Detect which cell encompasses the target text, then output its (x, y) center coordinate. 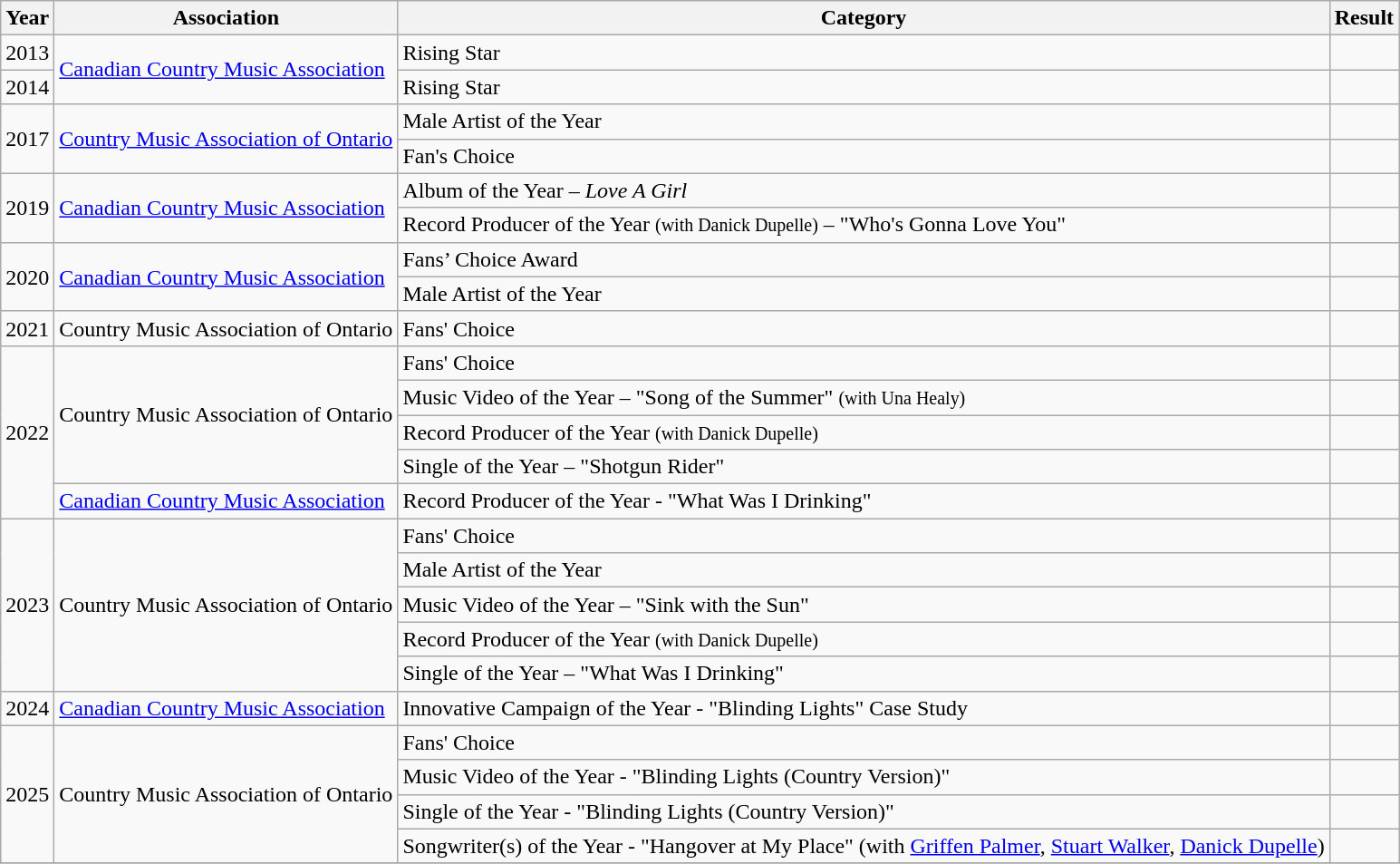
2024 (27, 708)
Music Video of the Year – "Song of the Summer" (with Una Healy) (864, 397)
Single of the Year - "Blinding Lights (Country Version)" (864, 811)
2022 (27, 432)
Music Video of the Year – "Sink with the Sun" (864, 605)
Songwriter(s) of the Year - "Hangover at My Place" (with Griffen Palmer, Stuart Walker, Danick Dupelle) (864, 846)
2019 (27, 208)
2021 (27, 328)
2014 (27, 87)
Single of the Year – "What Was I Drinking" (864, 674)
Record Producer of the Year (with Danick Dupelle) – "Who's Gonna Love You" (864, 225)
Record Producer of the Year - "What Was I Drinking" (864, 501)
2017 (27, 139)
Innovative Campaign of the Year - "Blinding Lights" Case Study (864, 708)
Single of the Year – "Shotgun Rider" (864, 467)
Fan's Choice (864, 156)
Category (864, 18)
2025 (27, 794)
Result (1364, 18)
Association (227, 18)
2020 (27, 277)
Fans’ Choice Award (864, 259)
2013 (27, 53)
2023 (27, 605)
Music Video of the Year - "Blinding Lights (Country Version)" (864, 777)
Year (27, 18)
Album of the Year – Love A Girl (864, 190)
